Scan for the cell matching the given text and deliver its [x, y] coordinate at center. 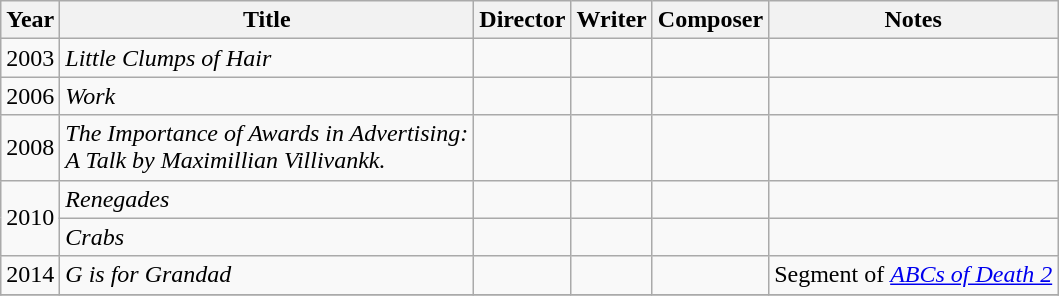
2014 [30, 275]
Year [30, 20]
Work [267, 96]
G is for Grandad [267, 275]
The Importance of Awards in Advertising:A Talk by Maximillian Villivankk. [267, 148]
2003 [30, 58]
2006 [30, 96]
Segment of ABCs of Death 2 [914, 275]
Title [267, 20]
2008 [30, 148]
Director [522, 20]
Composer [710, 20]
Crabs [267, 237]
Renegades [267, 199]
2010 [30, 218]
Little Clumps of Hair [267, 58]
Notes [914, 20]
Writer [612, 20]
